Search for the cell housing the specified text and yield its (x, y) center coordinate. 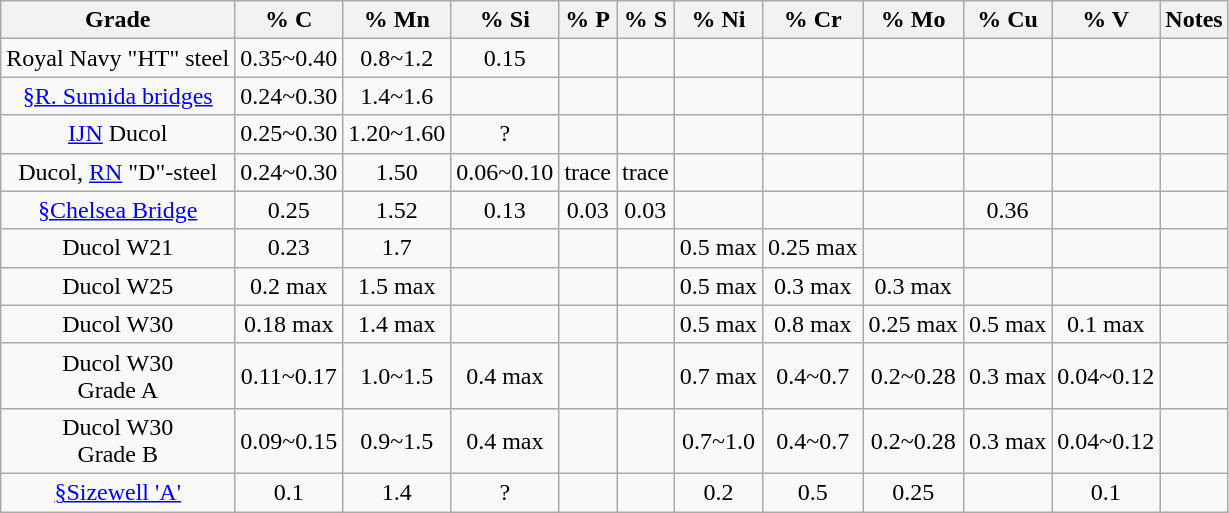
% P (588, 20)
0.1 max (1106, 324)
0.15 (505, 58)
1.52 (397, 210)
% V (1106, 20)
0.9~1.5 (397, 440)
% Mn (397, 20)
% C (289, 20)
Ducol, RN "D"-steel (118, 172)
Ducol W30 (118, 324)
0.11~0.17 (289, 376)
1.7 (397, 248)
Royal Navy "HT" steel (118, 58)
1.4~1.6 (397, 96)
% Cu (1007, 20)
Ducol W30 Grade A (118, 376)
0.7 max (718, 376)
Notes (1194, 20)
0.5 (813, 492)
% Ni (718, 20)
1.4 max (397, 324)
1.4 (397, 492)
0.35~0.40 (289, 58)
Grade (118, 20)
1.50 (397, 172)
0.06~0.10 (505, 172)
0.09~0.15 (289, 440)
0.18 max (289, 324)
% Si (505, 20)
% Cr (813, 20)
1.20~1.60 (397, 134)
IJN Ducol (118, 134)
Ducol W21 (118, 248)
0.2 max (289, 286)
0.8 max (813, 324)
0.8~1.2 (397, 58)
§R. Sumida bridges (118, 96)
0.13 (505, 210)
1.0~1.5 (397, 376)
1.5 max (397, 286)
0.36 (1007, 210)
Ducol W30 Grade B (118, 440)
§Chelsea Bridge (118, 210)
% Mo (913, 20)
§Sizewell 'A' (118, 492)
0.25~0.30 (289, 134)
0.2 (718, 492)
Ducol W25 (118, 286)
0.7~1.0 (718, 440)
% S (646, 20)
0.23 (289, 248)
